Extract the (X, Y) coordinate from the center of the cell holding the provided text.  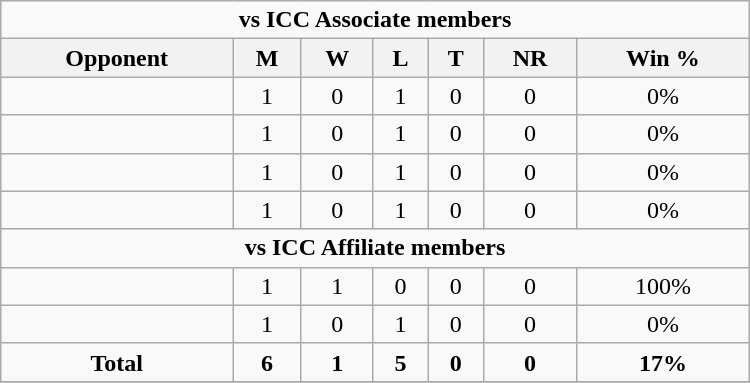
Opponent (117, 58)
W (336, 58)
L (400, 58)
5 (400, 362)
100% (664, 286)
vs ICC Associate members (375, 20)
vs ICC Affiliate members (375, 248)
6 (268, 362)
M (268, 58)
NR (530, 58)
T (456, 58)
Win % (664, 58)
17% (664, 362)
Total (117, 362)
